Scan for the cell matching the given text and deliver its [x, y] coordinate at center. 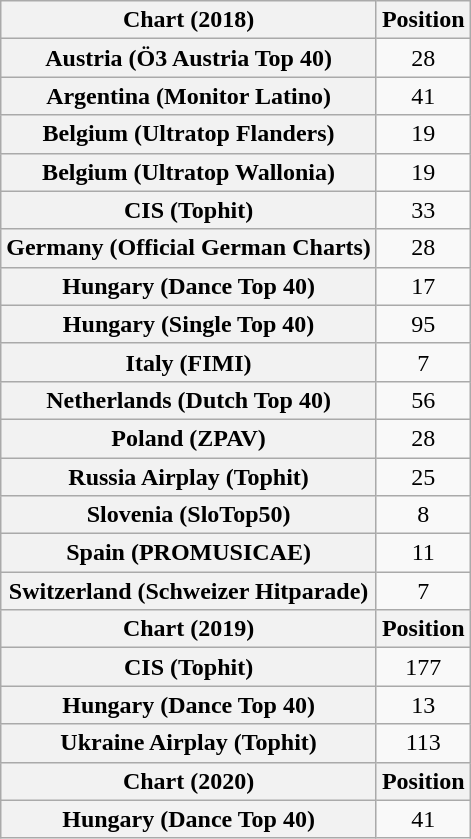
Switzerland (Schweizer Hitparade) [189, 591]
Austria (Ö3 Austria Top 40) [189, 58]
Ukraine Airplay (Tophit) [189, 743]
8 [423, 515]
33 [423, 210]
56 [423, 400]
11 [423, 553]
13 [423, 705]
Netherlands (Dutch Top 40) [189, 400]
Belgium (Ultratop Flanders) [189, 134]
Spain (PROMUSICAE) [189, 553]
Argentina (Monitor Latino) [189, 96]
25 [423, 477]
Chart (2018) [189, 20]
Germany (Official German Charts) [189, 248]
17 [423, 286]
Hungary (Single Top 40) [189, 324]
177 [423, 667]
Chart (2020) [189, 781]
Chart (2019) [189, 629]
95 [423, 324]
Russia Airplay (Tophit) [189, 477]
Belgium (Ultratop Wallonia) [189, 172]
113 [423, 743]
Italy (FIMI) [189, 362]
Poland (ZPAV) [189, 438]
Slovenia (SloTop50) [189, 515]
